Detect which cell encompasses the target text, then output its (x, y) center coordinate. 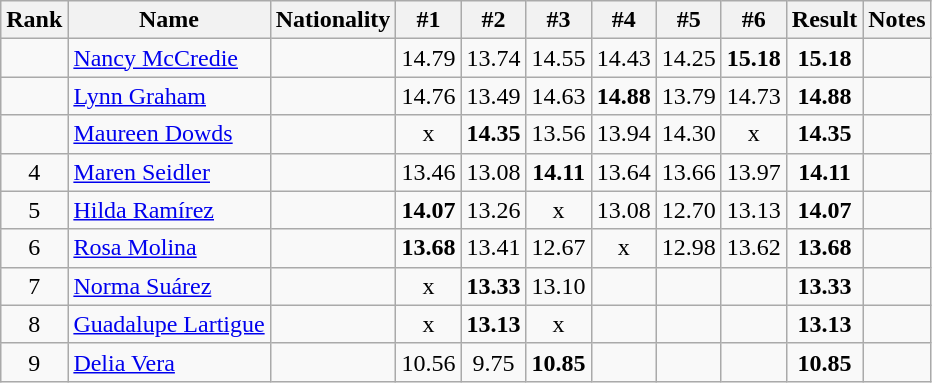
13.62 (754, 248)
Norma Suárez (169, 286)
Hilda Ramírez (169, 210)
#5 (688, 20)
14.25 (688, 58)
13.79 (688, 96)
13.26 (494, 210)
#2 (494, 20)
12.98 (688, 248)
14.73 (754, 96)
10.56 (428, 362)
Nationality (333, 20)
Lynn Graham (169, 96)
9 (34, 362)
Nancy McCredie (169, 58)
Maren Seidler (169, 172)
9.75 (494, 362)
14.43 (624, 58)
#1 (428, 20)
5 (34, 210)
Guadalupe Lartigue (169, 324)
Delia Vera (169, 362)
#6 (754, 20)
#3 (558, 20)
14.30 (688, 134)
7 (34, 286)
Rank (34, 20)
13.66 (688, 172)
Maureen Dowds (169, 134)
13.10 (558, 286)
#4 (624, 20)
14.55 (558, 58)
13.97 (754, 172)
Rosa Molina (169, 248)
Result (824, 20)
13.46 (428, 172)
14.63 (558, 96)
12.67 (558, 248)
6 (34, 248)
13.94 (624, 134)
12.70 (688, 210)
13.49 (494, 96)
13.41 (494, 248)
13.56 (558, 134)
14.76 (428, 96)
Notes (897, 20)
13.74 (494, 58)
13.64 (624, 172)
8 (34, 324)
Name (169, 20)
14.79 (428, 58)
4 (34, 172)
